Return [x, y] of the center of cell containing provided text 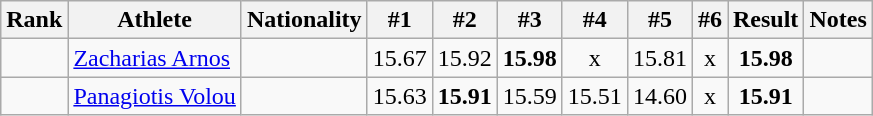
#4 [594, 20]
#1 [400, 20]
#3 [530, 20]
15.81 [660, 58]
15.67 [400, 58]
Notes [838, 20]
#2 [464, 20]
15.63 [400, 96]
Nationality [304, 20]
Zacharias Arnos [155, 58]
Rank [34, 20]
Result [766, 20]
15.59 [530, 96]
15.51 [594, 96]
#6 [710, 20]
#5 [660, 20]
Panagiotis Volou [155, 96]
15.92 [464, 58]
Athlete [155, 20]
14.60 [660, 96]
